Scan for the cell matching the given text and deliver its [X, Y] coordinate at center. 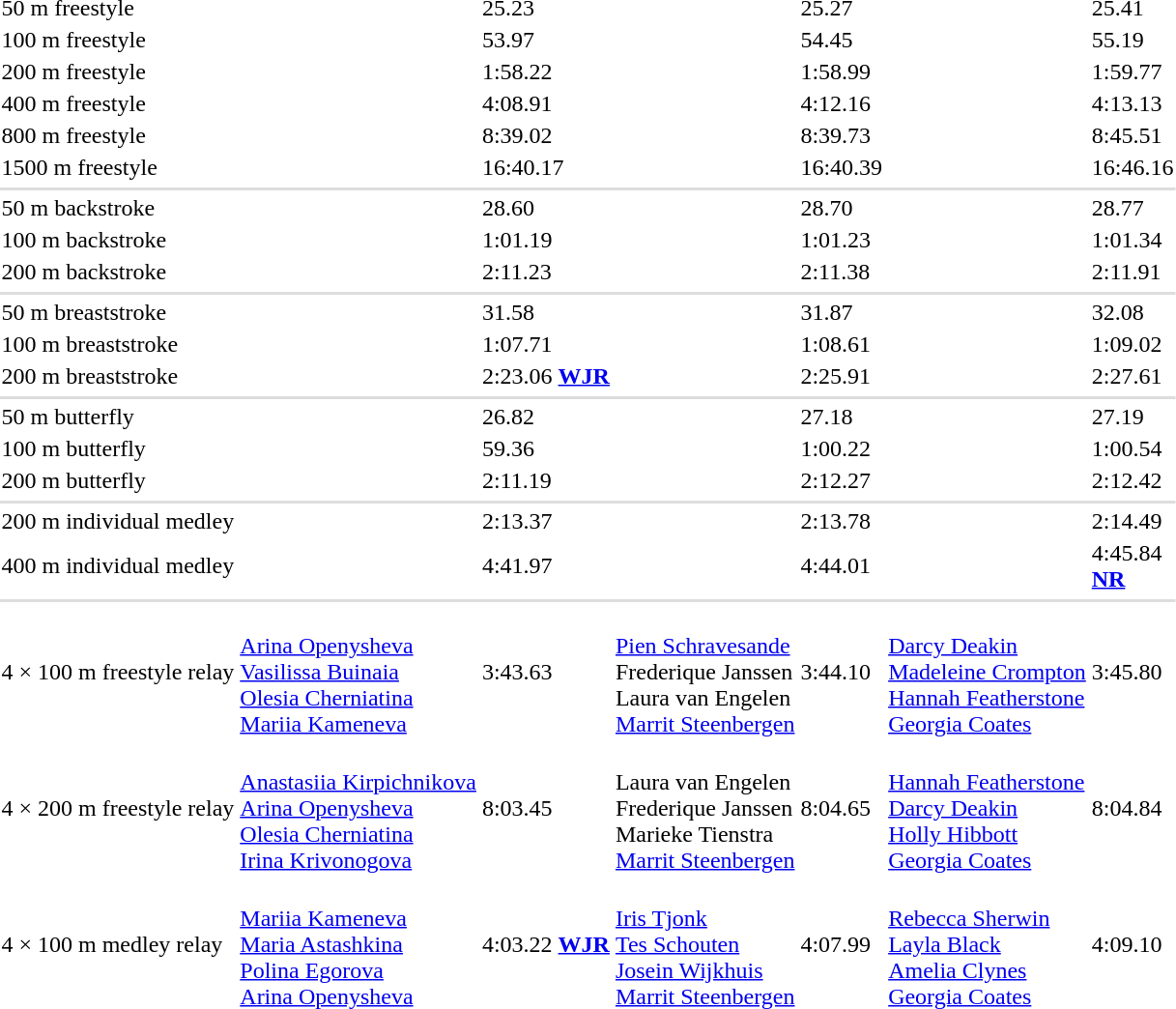
31.87 [842, 312]
4 × 200 m freestyle relay [118, 808]
2:11.19 [545, 480]
3:44.10 [842, 672]
4 × 100 m freestyle relay [118, 672]
31.58 [545, 312]
2:23.06 WJR [545, 376]
Laura van Engelen Frederique Janssen Marieke TienstraMarrit Steenbergen [705, 808]
16:40.39 [842, 167]
4:44.01 [842, 566]
400 m freestyle [118, 103]
4:13.13 [1133, 103]
32.08 [1133, 312]
4:41.97 [545, 566]
Anastasiia Kirpichnikova Arina Openysheva Olesia Cherniatina Irina Krivonogova [359, 808]
1:58.22 [545, 72]
50 m backstroke [118, 208]
2:12.27 [842, 480]
26.82 [545, 417]
59.36 [545, 448]
Darcy Deakin Madeleine Crompton Hannah Featherstone Georgia Coates [988, 672]
8:04.65 [842, 808]
1:58.99 [842, 72]
1500 m freestyle [118, 167]
8:03.45 [545, 808]
50 m butterfly [118, 417]
28.77 [1133, 208]
3:45.80 [1133, 672]
1:08.61 [842, 344]
1:59.77 [1133, 72]
3:43.63 [545, 672]
200 m butterfly [118, 480]
8:39.73 [842, 135]
400 m individual medley [118, 566]
2:27.61 [1133, 376]
16:46.16 [1133, 167]
2:11.38 [842, 272]
2:14.49 [1133, 521]
1:01.23 [842, 240]
50 m breaststroke [118, 312]
4:12.16 [842, 103]
53.97 [545, 40]
8:45.51 [1133, 135]
1:00.22 [842, 448]
1:09.02 [1133, 344]
1:00.54 [1133, 448]
100 m breaststroke [118, 344]
2:11.23 [545, 272]
2:25.91 [842, 376]
2:12.42 [1133, 480]
8:04.84 [1133, 808]
Arina Openysheva Vasilissa Buinaia Olesia Cherniatina Mariia Kameneva [359, 672]
200 m breaststroke [118, 376]
4:45.84NR [1133, 566]
1:01.34 [1133, 240]
100 m freestyle [118, 40]
1:01.19 [545, 240]
27.19 [1133, 417]
200 m freestyle [118, 72]
55.19 [1133, 40]
2:13.78 [842, 521]
Pien Schravesande Frederique Janssen Laura van EngelenMarrit Steenbergen [705, 672]
54.45 [842, 40]
Hannah Featherstone Darcy Deakin Holly Hibbott Georgia Coates [988, 808]
2:13.37 [545, 521]
100 m backstroke [118, 240]
800 m freestyle [118, 135]
16:40.17 [545, 167]
2:11.91 [1133, 272]
200 m individual medley [118, 521]
28.60 [545, 208]
27.18 [842, 417]
8:39.02 [545, 135]
100 m butterfly [118, 448]
1:07.71 [545, 344]
200 m backstroke [118, 272]
28.70 [842, 208]
4:08.91 [545, 103]
